Detect which cell encompasses the target text, then output its [x, y] center coordinate. 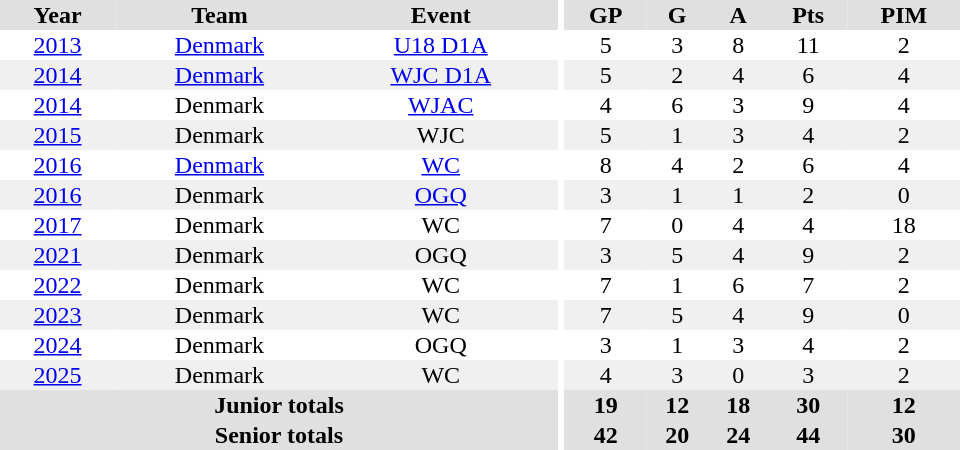
2013 [58, 45]
2025 [58, 375]
Senior totals [279, 435]
2023 [58, 315]
A [738, 15]
G [678, 15]
2024 [58, 345]
11 [808, 45]
WJC [441, 135]
2015 [58, 135]
19 [606, 405]
Year [58, 15]
WJC D1A [441, 75]
2022 [58, 285]
Junior totals [279, 405]
U18 D1A [441, 45]
2017 [58, 225]
20 [678, 435]
24 [738, 435]
Team [219, 15]
Event [441, 15]
WJAC [441, 105]
42 [606, 435]
Pts [808, 15]
44 [808, 435]
2021 [58, 255]
GP [606, 15]
PIM [904, 15]
